Provide the (x, y) coordinate of the cell's center where the given text is located.  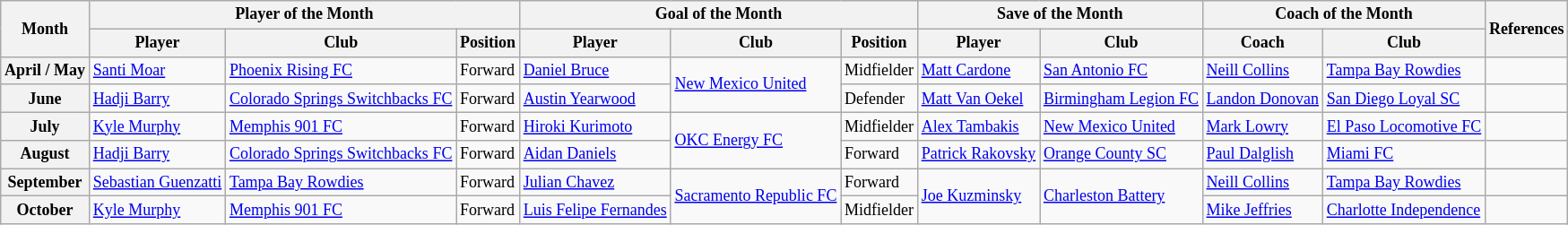
References (1527, 29)
June (45, 99)
Santi Moar (157, 70)
Defender (879, 99)
Month (45, 29)
San Diego Loyal SC (1404, 99)
San Antonio FC (1122, 70)
Landon Donovan (1262, 99)
Matt Van Oekel (978, 99)
Sebastian Guenzatti (157, 183)
OKC Energy FC (756, 140)
Luis Felipe Fernandes (595, 210)
Aidan Daniels (595, 154)
Miami FC (1404, 154)
Julian Chavez (595, 183)
Orange County SC (1122, 154)
Save of the Month (1060, 14)
Mark Lowry (1262, 125)
Patrick Rakovsky (978, 154)
Birmingham Legion FC (1122, 99)
Goal of the Month (718, 14)
August (45, 154)
September (45, 183)
Charleston Battery (1122, 196)
Coach (1262, 43)
Austin Yearwood (595, 99)
Joe Kuzminsky (978, 196)
Sacramento Republic FC (756, 196)
Mike Jeffries (1262, 210)
Charlotte Independence (1404, 210)
Phoenix Rising FC (341, 70)
Daniel Bruce (595, 70)
Paul Dalglish (1262, 154)
October (45, 210)
Matt Cardone (978, 70)
Hiroki Kurimoto (595, 125)
April / May (45, 70)
Player of the Month (304, 14)
El Paso Locomotive FC (1404, 125)
Alex Tambakis (978, 125)
July (45, 125)
Coach of the Month (1343, 14)
